Capture the cell that displays the provided text and extract its (x, y) central coordinate. 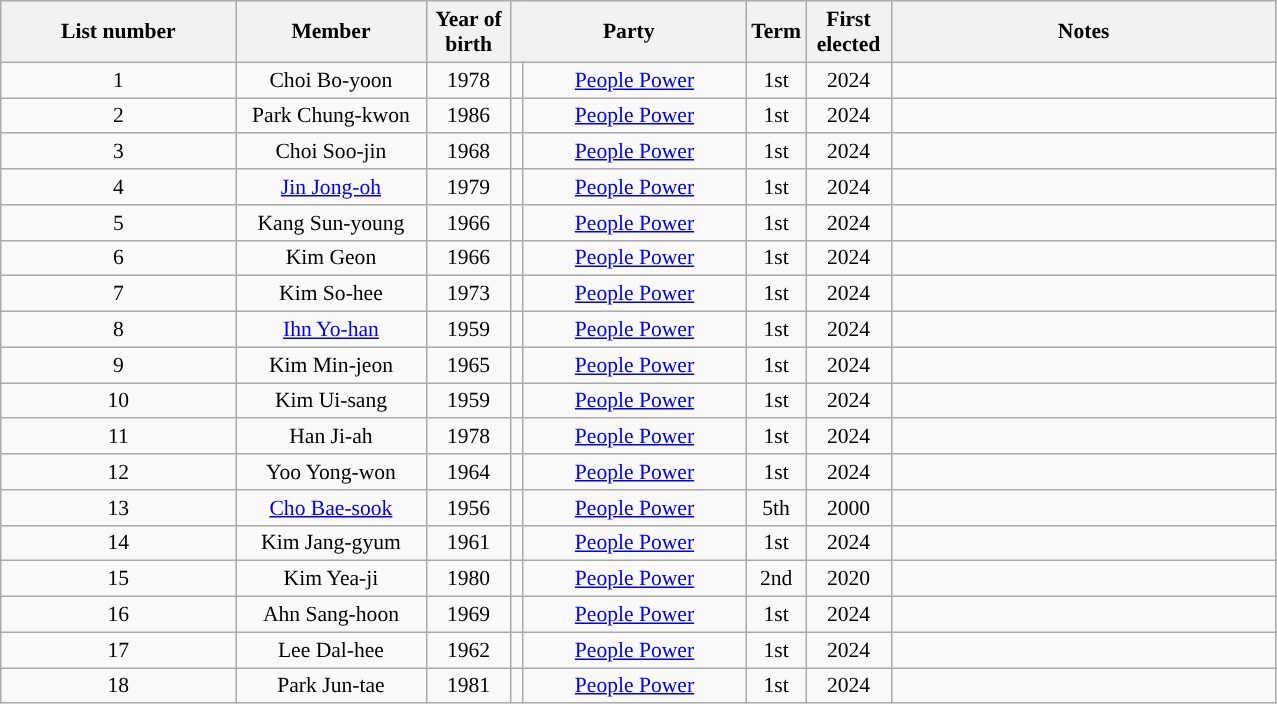
13 (118, 508)
Park Chung-kwon (331, 116)
1981 (468, 686)
1 (118, 80)
2000 (848, 508)
10 (118, 401)
Lee Dal-hee (331, 650)
Kim So-hee (331, 294)
1964 (468, 472)
Yoo Yong-won (331, 472)
Ihn Yo-han (331, 330)
Ahn Sang-hoon (331, 615)
11 (118, 437)
18 (118, 686)
Party (628, 32)
Kim Yea-ji (331, 579)
Han Ji-ah (331, 437)
Park Jun-tae (331, 686)
1986 (468, 116)
Year of birth (468, 32)
16 (118, 615)
Member (331, 32)
1956 (468, 508)
7 (118, 294)
Kim Min-jeon (331, 365)
6 (118, 258)
15 (118, 579)
Notes (1084, 32)
Term (776, 32)
First elected (848, 32)
Jin Jong-oh (331, 187)
Kim Jang-gyum (331, 543)
1962 (468, 650)
17 (118, 650)
4 (118, 187)
Choi Soo-jin (331, 152)
14 (118, 543)
1973 (468, 294)
1961 (468, 543)
5 (118, 223)
Choi Bo-yoon (331, 80)
1979 (468, 187)
1968 (468, 152)
Kim Geon (331, 258)
2nd (776, 579)
List number (118, 32)
2 (118, 116)
2020 (848, 579)
1980 (468, 579)
8 (118, 330)
12 (118, 472)
9 (118, 365)
5th (776, 508)
Kang Sun-young (331, 223)
Cho Bae-sook (331, 508)
Kim Ui-sang (331, 401)
3 (118, 152)
1969 (468, 615)
1965 (468, 365)
